Extract the [x, y] coordinate from the center of the cell holding the provided text.  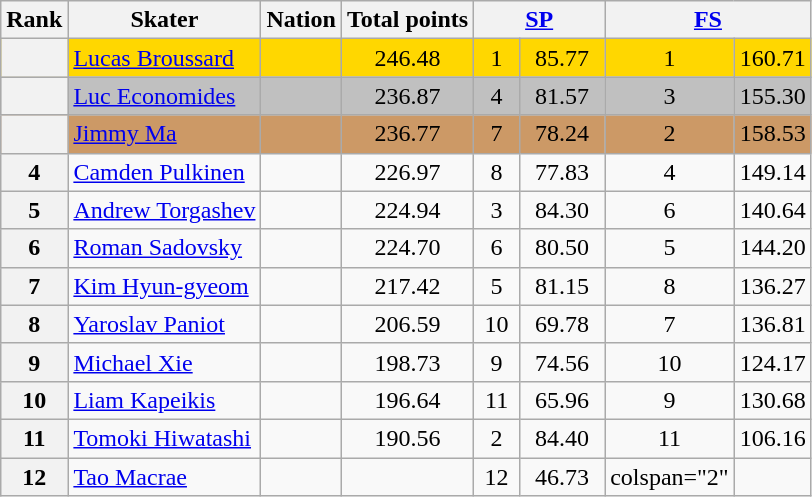
78.24 [562, 134]
69.78 [562, 324]
155.30 [772, 96]
46.73 [562, 477]
Total points [407, 20]
81.15 [562, 286]
Jimmy Ma [164, 134]
190.56 [407, 438]
206.59 [407, 324]
224.94 [407, 210]
136.81 [772, 324]
84.40 [562, 438]
74.56 [562, 362]
Luc Economides [164, 96]
85.77 [562, 58]
130.68 [772, 400]
80.50 [562, 248]
colspan="2" [670, 477]
136.27 [772, 286]
FS [708, 20]
Tomoki Hiwatashi [164, 438]
Andrew Torgashev [164, 210]
Skater [164, 20]
Nation [301, 20]
124.17 [772, 362]
158.53 [772, 134]
236.87 [407, 96]
Camden Pulkinen [164, 172]
65.96 [562, 400]
Tao Macrae [164, 477]
106.16 [772, 438]
77.83 [562, 172]
236.77 [407, 134]
160.71 [772, 58]
84.30 [562, 210]
Michael Xie [164, 362]
Rank [34, 20]
224.70 [407, 248]
Yaroslav Paniot [164, 324]
Roman Sadovsky [164, 248]
217.42 [407, 286]
Kim Hyun-gyeom [164, 286]
226.97 [407, 172]
149.14 [772, 172]
140.64 [772, 210]
Lucas Broussard [164, 58]
246.48 [407, 58]
SP [540, 20]
Liam Kapeikis [164, 400]
144.20 [772, 248]
196.64 [407, 400]
81.57 [562, 96]
198.73 [407, 362]
